Return the (X, Y) coordinate for the center point of the cell that contains the specified text.  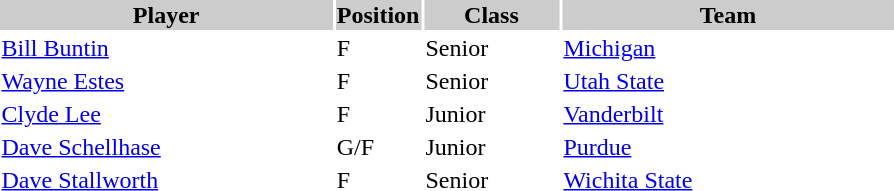
Michigan (728, 48)
Bill Buntin (166, 48)
G/F (378, 147)
Utah State (728, 81)
Class (492, 15)
Purdue (728, 147)
Position (378, 15)
Dave Schellhase (166, 147)
Player (166, 15)
Clyde Lee (166, 114)
Wayne Estes (166, 81)
Vanderbilt (728, 114)
Team (728, 15)
